Return (X, Y) of the center of cell containing provided text 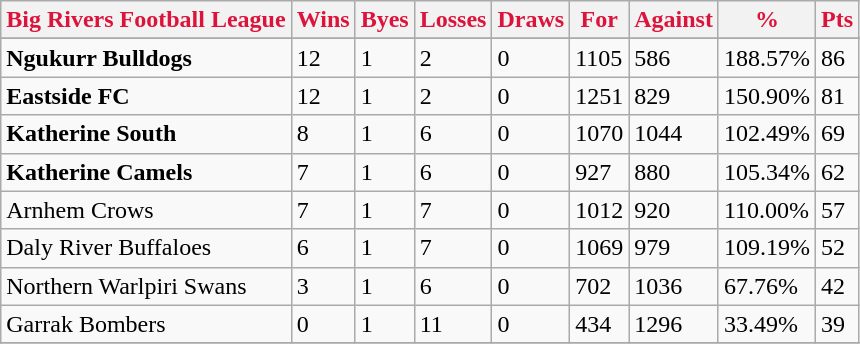
For (600, 20)
1105 (600, 58)
86 (838, 58)
Losses (453, 20)
Pts (838, 20)
8 (323, 134)
586 (674, 58)
434 (600, 324)
Arnhem Crows (146, 210)
105.34% (766, 172)
Eastside FC (146, 96)
880 (674, 172)
Against (674, 20)
927 (600, 172)
102.49% (766, 134)
Big Rivers Football League (146, 20)
Katherine South (146, 134)
69 (838, 134)
829 (674, 96)
1251 (600, 96)
Katherine Camels (146, 172)
3 (323, 286)
% (766, 20)
62 (838, 172)
42 (838, 286)
1036 (674, 286)
1012 (600, 210)
1069 (600, 248)
Garrak Bombers (146, 324)
Byes (384, 20)
81 (838, 96)
Draws (531, 20)
1044 (674, 134)
Daly River Buffaloes (146, 248)
39 (838, 324)
33.49% (766, 324)
702 (600, 286)
11 (453, 324)
1296 (674, 324)
150.90% (766, 96)
110.00% (766, 210)
109.19% (766, 248)
Ngukurr Bulldogs (146, 58)
52 (838, 248)
188.57% (766, 58)
Northern Warlpiri Swans (146, 286)
67.76% (766, 286)
1070 (600, 134)
979 (674, 248)
920 (674, 210)
57 (838, 210)
Wins (323, 20)
